Determine the [X, Y] coordinate at the center of the cell enclosing the given text.  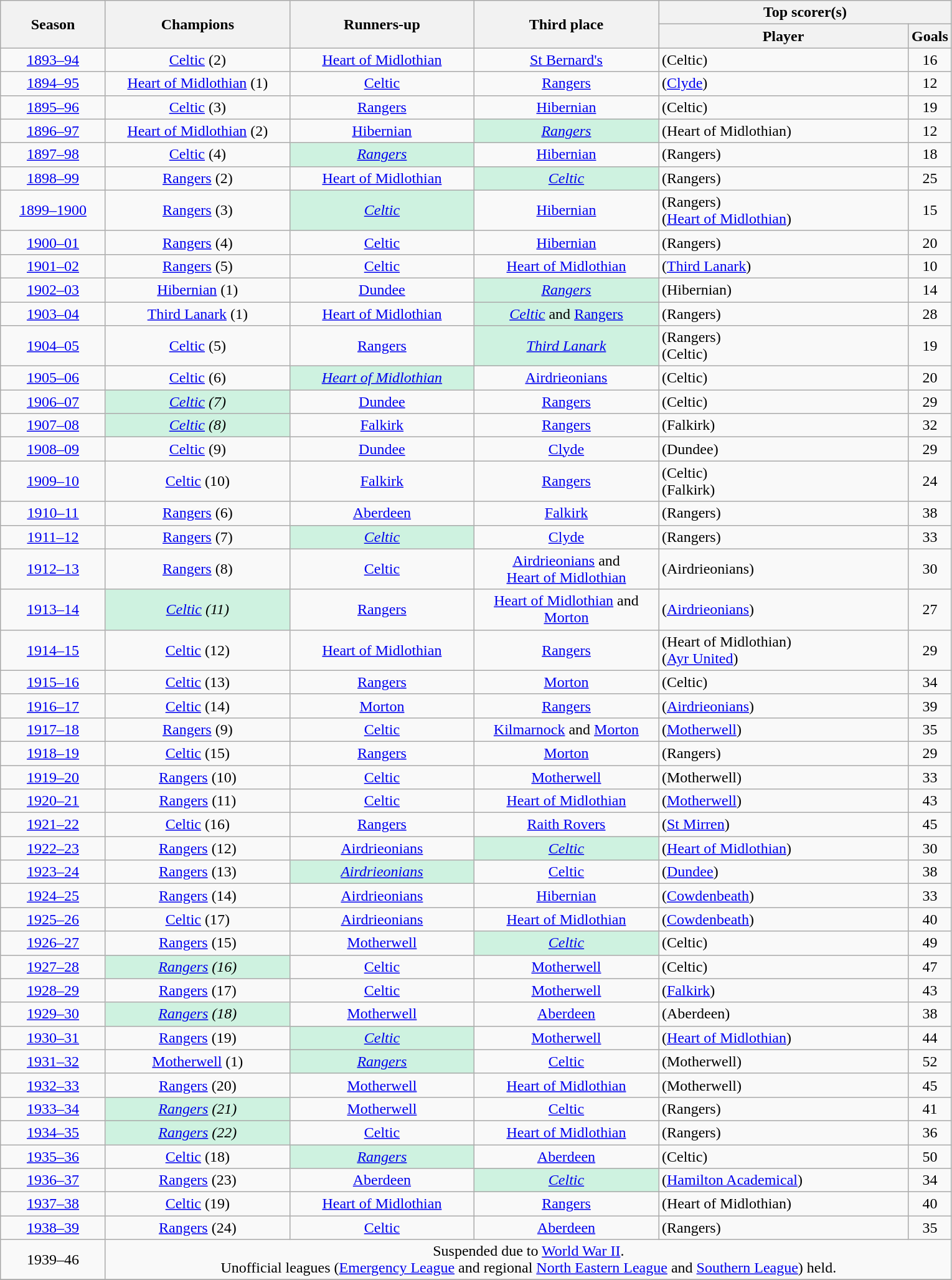
Rangers (2) [197, 178]
1903–04 [54, 313]
1896–97 [54, 131]
(Clyde) [783, 83]
Hibernian (1) [197, 290]
Rangers (4) [197, 242]
1924–25 [54, 896]
1914–15 [54, 650]
Rangers (3) [197, 211]
Celtic (16) [197, 825]
1899–1900 [54, 211]
Rangers (15) [197, 943]
1927–28 [54, 967]
(Aberdeen) [783, 1014]
Rangers (11) [197, 801]
1893–94 [54, 60]
Rangers (24) [197, 1228]
Third Lanark (1) [197, 313]
1900–01 [54, 242]
Celtic (3) [197, 107]
1915–16 [54, 682]
Heart of Midlothian andMorton [566, 609]
(Celtic) (Falkirk) [783, 481]
Celtic (19) [197, 1204]
Rangers (6) [197, 513]
1917–18 [54, 729]
1928–29 [54, 990]
(Third Lanark) [783, 266]
14 [930, 290]
Celtic (18) [197, 1157]
Rangers (13) [197, 872]
Celtic (8) [197, 425]
Celtic (4) [197, 154]
Third place [566, 24]
Kilmarnock and Morton [566, 729]
1929–30 [54, 1014]
Rangers (10) [197, 777]
Celtic (13) [197, 682]
1898–99 [54, 178]
Season [54, 24]
1901–02 [54, 266]
1912–13 [54, 569]
10 [930, 266]
39 [930, 706]
Raith Rovers [566, 825]
18 [930, 154]
52 [930, 1061]
Rangers (12) [197, 848]
Celtic (11) [197, 609]
1934–35 [54, 1132]
1897–98 [54, 154]
1920–21 [54, 801]
1926–27 [54, 943]
Airdrieonians andHeart of Midlothian [566, 569]
24 [930, 481]
Top scorer(s) [806, 12]
1937–38 [54, 1204]
1939–46 [54, 1259]
15 [930, 211]
Celtic (7) [197, 402]
1904–05 [54, 346]
1894–95 [54, 83]
Champions [197, 24]
1902–03 [54, 290]
Rangers (5) [197, 266]
50 [930, 1157]
1938–39 [54, 1228]
Celtic (14) [197, 706]
1905–06 [54, 378]
Celtic (5) [197, 346]
1935–36 [54, 1157]
28 [930, 313]
Rangers (17) [197, 990]
Celtic (15) [197, 753]
1931–32 [54, 1061]
1910–11 [54, 513]
49 [930, 943]
1907–08 [54, 425]
Celtic (12) [197, 650]
36 [930, 1132]
Rangers (9) [197, 729]
1933–34 [54, 1109]
1923–24 [54, 872]
1906–07 [54, 402]
(Heart of Midlothian) (Ayr United) [783, 650]
Rangers (18) [197, 1014]
Celtic (2) [197, 60]
1911–12 [54, 537]
1916–17 [54, 706]
1936–37 [54, 1180]
Goals [930, 36]
1913–14 [54, 609]
(Hibernian) [783, 290]
Celtic (9) [197, 449]
44 [930, 1038]
Rangers (8) [197, 569]
(St Mirren) [783, 825]
Rangers (21) [197, 1109]
16 [930, 60]
1918–19 [54, 753]
Heart of Midlothian (2) [197, 131]
1922–23 [54, 848]
1909–10 [54, 481]
Rangers (20) [197, 1085]
Rangers (23) [197, 1180]
1895–96 [54, 107]
(Rangers) (Heart of Midlothian) [783, 211]
1930–31 [54, 1038]
Rangers (22) [197, 1132]
Rangers (16) [197, 967]
(Hamilton Academical) [783, 1180]
Celtic (6) [197, 378]
1932–33 [54, 1085]
Celtic and Rangers [566, 313]
25 [930, 178]
Suspended due to World War II. Unofficial leagues (Emergency League and regional North Eastern League and Southern League) held. [528, 1259]
1908–09 [54, 449]
Heart of Midlothian (1) [197, 83]
Rangers (19) [197, 1038]
1919–20 [54, 777]
(Rangers) (Celtic) [783, 346]
1921–22 [54, 825]
47 [930, 967]
Third Lanark [566, 346]
Runners-up [382, 24]
32 [930, 425]
Celtic (10) [197, 481]
Motherwell (1) [197, 1061]
27 [930, 609]
41 [930, 1109]
Rangers (7) [197, 537]
Rangers (14) [197, 896]
St Bernard's [566, 60]
Player [783, 36]
1925–26 [54, 919]
Celtic (17) [197, 919]
